Detect which cell encompasses the target text, then output its (X, Y) center coordinate. 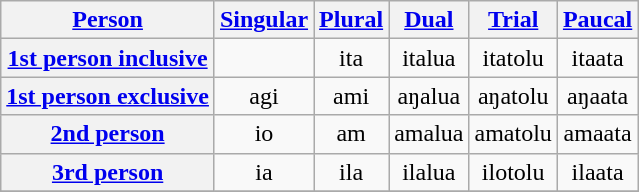
itatolu (513, 58)
amalua (429, 134)
ilaata (597, 172)
Paucal (597, 20)
itaata (597, 58)
ila (352, 172)
Trial (513, 20)
Person (108, 20)
amaata (597, 134)
aŋatolu (513, 96)
ita (352, 58)
2nd person (108, 134)
Singular (264, 20)
3rd person (108, 172)
ilalua (429, 172)
agi (264, 96)
1st person inclusive (108, 58)
amatolu (513, 134)
am (352, 134)
Plural (352, 20)
ilotolu (513, 172)
aŋalua (429, 96)
io (264, 134)
italua (429, 58)
ia (264, 172)
aŋaata (597, 96)
ami (352, 96)
1st person exclusive (108, 96)
Dual (429, 20)
